Detect which cell encompasses the target text, then output its (X, Y) center coordinate. 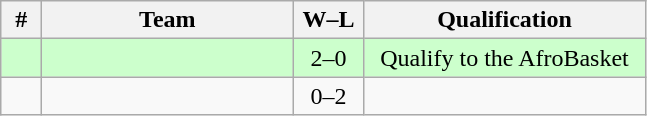
Team (168, 20)
# (22, 20)
0–2 (328, 96)
Qualification (504, 20)
2–0 (328, 58)
W–L (328, 20)
Qualify to the AfroBasket (504, 58)
